Output the (x, y) coordinate of the center of the cell containing the given text.  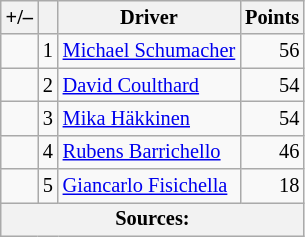
Mika Häkkinen (149, 118)
5 (48, 186)
1 (48, 51)
Sources: (152, 219)
56 (272, 51)
Giancarlo Fisichella (149, 186)
2 (48, 85)
+/– (20, 17)
Points (272, 17)
Michael Schumacher (149, 51)
3 (48, 118)
Rubens Barrichello (149, 152)
18 (272, 186)
4 (48, 152)
Driver (149, 17)
46 (272, 152)
David Coulthard (149, 85)
